For the text-containing cell, return its midpoint in [x, y] coordinate format. 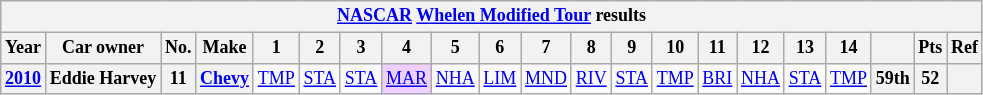
2010 [24, 78]
12 [761, 48]
7 [546, 48]
No. [178, 48]
2 [320, 48]
Make [225, 48]
BRI [718, 78]
14 [849, 48]
LIM [500, 78]
4 [407, 48]
RIV [591, 78]
Car owner [102, 48]
Pts [930, 48]
1 [276, 48]
8 [591, 48]
5 [455, 48]
6 [500, 48]
59th [892, 78]
Chevy [225, 78]
13 [804, 48]
Eddie Harvey [102, 78]
MND [546, 78]
MAR [407, 78]
10 [675, 48]
NASCAR Whelen Modified Tour results [492, 16]
3 [360, 48]
Ref [965, 48]
Year [24, 48]
9 [632, 48]
52 [930, 78]
